Provide the (x, y) coordinate of the cell's center where the given text is located.  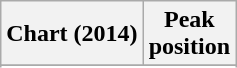
Peakposition (189, 34)
Chart (2014) (72, 34)
